Return [x, y] of the center of cell containing provided text 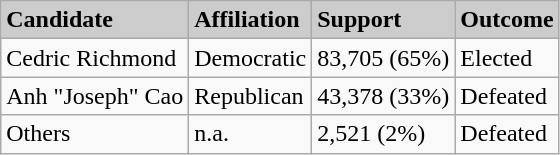
n.a. [250, 134]
Cedric Richmond [95, 58]
Republican [250, 96]
Democratic [250, 58]
Outcome [507, 20]
43,378 (33%) [384, 96]
Anh "Joseph" Cao [95, 96]
Affiliation [250, 20]
Others [95, 134]
Support [384, 20]
2,521 (2%) [384, 134]
Elected [507, 58]
Candidate [95, 20]
83,705 (65%) [384, 58]
